Scan for the cell matching the given text and deliver its (X, Y) coordinate at center. 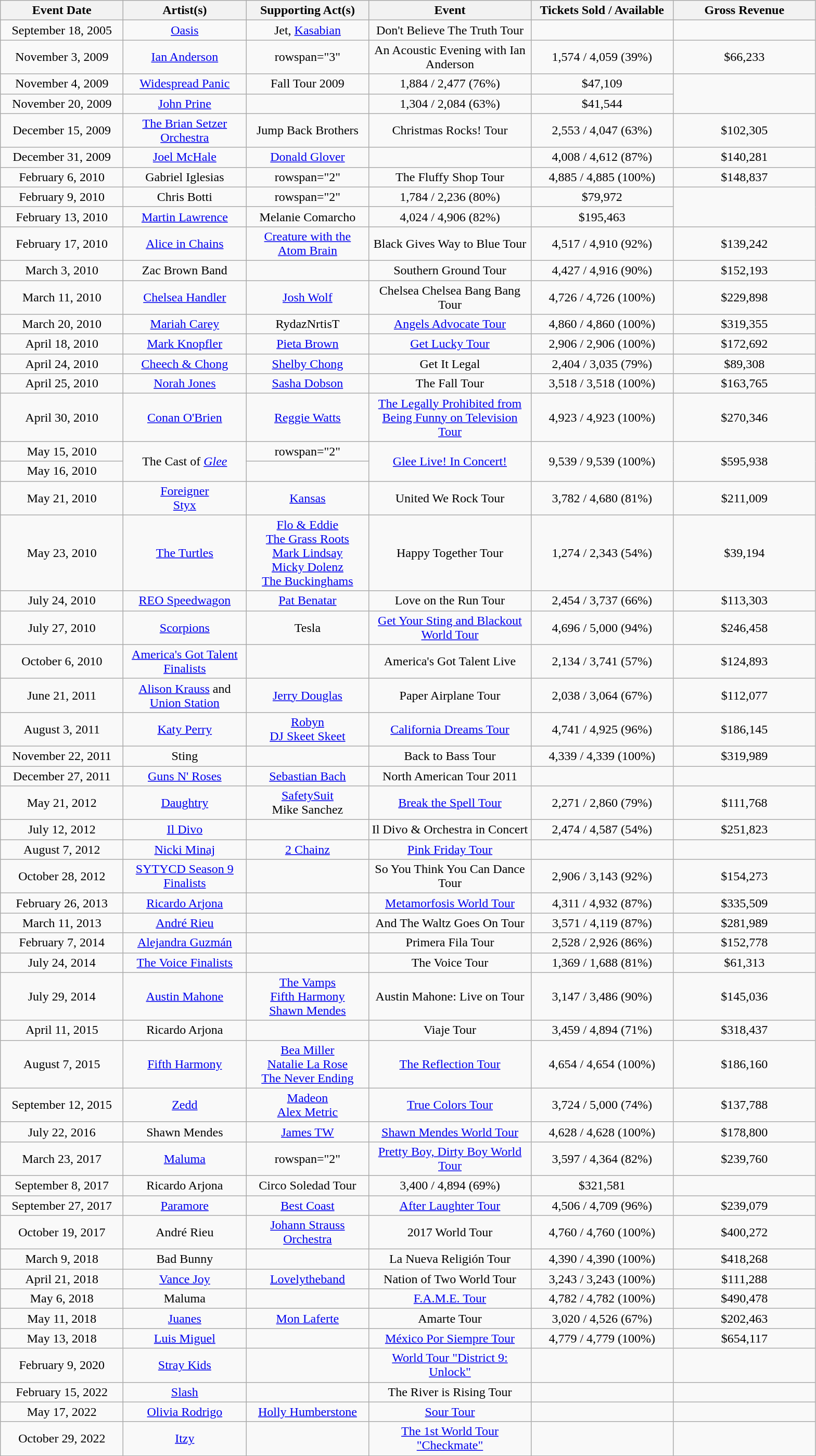
Don't Believe The Truth Tour (450, 30)
$490,478 (745, 1299)
Metamorfosis World Tour (450, 903)
Olivia Rodrigo (185, 1412)
$47,109 (602, 84)
4,427 / 4,916 (90%) (602, 270)
4,741 / 4,925 (96%) (602, 729)
Southern Ground Tour (450, 270)
3,147 / 3,486 (90%) (602, 996)
October 6, 2010 (62, 661)
So You Think You Can Dance Tour (450, 877)
1,369 / 1,688 (81%) (602, 963)
February 6, 2010 (62, 177)
2,404 / 3,035 (79%) (602, 364)
October 28, 2012 (62, 877)
4,696 / 5,000 (94%) (602, 628)
Chelsea Handler (185, 297)
November 4, 2009 (62, 84)
Nicki Minaj (185, 850)
Best Coast (308, 1205)
Get It Legal (450, 364)
3,571 / 4,119 (87%) (602, 923)
$148,837 (745, 177)
The Legally Prohibited from Being Funny on Television Tour (450, 417)
Shawn Mendes World Tour (450, 1132)
February 26, 2013 (62, 903)
Back to Bass Tour (450, 756)
Mariah Carey (185, 324)
August 7, 2015 (62, 1064)
2,528 / 2,926 (86%) (602, 943)
$89,308 (745, 364)
2,906 / 2,906 (100%) (602, 344)
1,304 / 2,084 (63%) (450, 104)
September 8, 2017 (62, 1185)
The River is Rising Tour (450, 1392)
Katy Perry (185, 729)
4,923 / 4,923 (100%) (602, 417)
October 29, 2022 (62, 1439)
$281,989 (745, 923)
Melanie Comarcho (308, 217)
RydazNrtisT (308, 324)
Love on the Run Tour (450, 601)
Juanes (185, 1319)
The Brian Setzer Orchestra (185, 130)
1,784 / 2,236 (80%) (450, 197)
2 Chainz (308, 850)
July 24, 2014 (62, 963)
Pretty Boy, Dirty Boy World Tour (450, 1159)
North American Tour 2011 (450, 776)
Circo Soledad Tour (308, 1185)
Il Divo (185, 830)
Event Date (62, 10)
James TW (308, 1132)
April 25, 2010 (62, 384)
$172,692 (745, 344)
Josh Wolf (308, 297)
The Cast of Glee (185, 461)
February 13, 2010 (62, 217)
April 18, 2010 (62, 344)
$66,233 (745, 57)
December 31, 2009 (62, 157)
July 29, 2014 (62, 996)
$102,305 (745, 130)
$152,778 (745, 943)
The Voice Finalists (185, 963)
2,906 / 3,143 (92%) (602, 877)
$318,437 (745, 1030)
4,311 / 4,932 (87%) (602, 903)
June 21, 2011 (62, 695)
$319,355 (745, 324)
True Colors Tour (450, 1105)
July 24, 2010 (62, 601)
Ian Anderson (185, 57)
3,459 / 4,894 (71%) (602, 1030)
$319,989 (745, 756)
4,390 / 4,390 (100%) (602, 1259)
Slash (185, 1392)
4,654 / 4,654 (100%) (602, 1064)
Black Gives Way to Blue Tour (450, 244)
$195,463 (602, 217)
Angels Advocate Tour (450, 324)
November 3, 2009 (62, 57)
The Reflection Tour (450, 1064)
Shelby Chong (308, 364)
México Por Siempre Tour (450, 1338)
Widespread Panic (185, 84)
$229,898 (745, 297)
3,243 / 3,243 (100%) (602, 1279)
March 3, 2010 (62, 270)
Creature with the Atom Brain (308, 244)
May 23, 2010 (62, 553)
$202,463 (745, 1319)
3,518 / 3,518 (100%) (602, 384)
September 27, 2017 (62, 1205)
$654,117 (745, 1338)
Donald Glover (308, 157)
Flo & EddieThe Grass RootsMark LindsayMicky DolenzThe Buckinghams (308, 553)
SYTYCD Season 9 Finalists (185, 877)
4,760 / 4,760 (100%) (602, 1233)
April 30, 2010 (62, 417)
$139,242 (745, 244)
March 9, 2018 (62, 1259)
$418,268 (745, 1259)
Tickets Sold / Available (602, 10)
April 21, 2018 (62, 1279)
May 15, 2010 (62, 451)
9,539 / 9,539 (100%) (602, 461)
America's Got Talent Finalists (185, 661)
Event (450, 10)
Pat Benatar (308, 601)
Paper Airplane Tour (450, 695)
$211,009 (745, 498)
Norah Jones (185, 384)
$335,509 (745, 903)
Paramore (185, 1205)
Alison Krauss and Union Station (185, 695)
The Voice Tour (450, 963)
July 27, 2010 (62, 628)
Fall Tour 2009 (308, 84)
Joel McHale (185, 157)
Alejandra Guzmán (185, 943)
Alice in Chains (185, 244)
Mark Knopfler (185, 344)
$154,273 (745, 877)
February 17, 2010 (62, 244)
Get Your Sting and Blackout World Tour (450, 628)
Sting (185, 756)
Chelsea Chelsea Bang Bang Tour (450, 297)
Get Lucky Tour (450, 344)
February 9, 2020 (62, 1365)
Kansas (308, 498)
March 11, 2010 (62, 297)
United We Rock Tour (450, 498)
Jet, Kasabian (308, 30)
Amarte Tour (450, 1319)
F.A.M.E. Tour (450, 1299)
December 15, 2009 (62, 130)
November 22, 2011 (62, 756)
Il Divo & Orchestra in Concert (450, 830)
$152,193 (745, 270)
REO Speedwagon (185, 601)
2,134 / 3,741 (57%) (602, 661)
Jerry Douglas (308, 695)
$239,760 (745, 1159)
The 1st World Tour "Checkmate" (450, 1439)
3,020 / 4,526 (67%) (602, 1319)
Break the Spell Tour (450, 803)
$186,160 (745, 1064)
$39,194 (745, 553)
Chris Botti (185, 197)
$239,079 (745, 1205)
Artist(s) (185, 10)
Mon Laferte (308, 1319)
July 12, 2012 (62, 830)
2,553 / 4,047 (63%) (602, 130)
$111,768 (745, 803)
SafetySuitMike Sanchez (308, 803)
$400,272 (745, 1233)
March 11, 2013 (62, 923)
May 16, 2010 (62, 471)
April 11, 2015 (62, 1030)
$111,288 (745, 1279)
Bea MillerNatalie La RoseThe Never Ending (308, 1064)
4,782 / 4,782 (100%) (602, 1299)
Cheech & Chong (185, 364)
Christmas Rocks! Tour (450, 130)
4,860 / 4,860 (100%) (602, 324)
Johann Strauss Orchestra (308, 1233)
After Laughter Tour (450, 1205)
Jump Back Brothers (308, 130)
$595,938 (745, 461)
March 23, 2017 (62, 1159)
4,024 / 4,906 (82%) (450, 217)
May 21, 2012 (62, 803)
May 6, 2018 (62, 1299)
Tesla (308, 628)
MadeonAlex Metric (308, 1105)
The VampsFifth HarmonyShawn Mendes (308, 996)
Conan O'Brien (185, 417)
February 15, 2022 (62, 1392)
Primera Fila Tour (450, 943)
$41,544 (602, 104)
May 11, 2018 (62, 1319)
September 12, 2015 (62, 1105)
RobynDJ Skeet Skeet (308, 729)
4,726 / 4,726 (100%) (602, 297)
Zedd (185, 1105)
4,779 / 4,779 (100%) (602, 1338)
Shawn Mendes (185, 1132)
$321,581 (602, 1185)
Vance Joy (185, 1279)
August 7, 2012 (62, 850)
$137,788 (745, 1105)
February 9, 2010 (62, 197)
October 19, 2017 (62, 1233)
Supporting Act(s) (308, 10)
$163,765 (745, 384)
The Fluffy Shop Tour (450, 177)
Austin Mahone (185, 996)
July 22, 2016 (62, 1132)
4,517 / 4,910 (92%) (602, 244)
The Turtles (185, 553)
4,506 / 4,709 (96%) (602, 1205)
$246,458 (745, 628)
$79,972 (602, 197)
ForeignerStyx (185, 498)
December 27, 2011 (62, 776)
1,574 / 4,059 (39%) (602, 57)
California Dreams Tour (450, 729)
2017 World Tour (450, 1233)
August 3, 2011 (62, 729)
May 17, 2022 (62, 1412)
Martin Lawrence (185, 217)
Viaje Tour (450, 1030)
Bad Bunny (185, 1259)
$140,281 (745, 157)
Pink Friday Tour (450, 850)
3,400 / 4,894 (69%) (450, 1185)
$178,800 (745, 1132)
$113,303 (745, 601)
Luis Miguel (185, 1338)
An Acoustic Evening with Ian Anderson (450, 57)
4,008 / 4,612 (87%) (602, 157)
Reggie Watts (308, 417)
1,274 / 2,343 (54%) (602, 553)
Gabriel Iglesias (185, 177)
May 21, 2010 (62, 498)
$124,893 (745, 661)
2,454 / 3,737 (66%) (602, 601)
Pieta Brown (308, 344)
Daughtry (185, 803)
2,038 / 3,064 (67%) (602, 695)
1,884 / 2,477 (76%) (450, 84)
Happy Together Tour (450, 553)
Scorpions (185, 628)
$270,346 (745, 417)
Gross Revenue (745, 10)
Sasha Dobson (308, 384)
America's Got Talent Live (450, 661)
March 20, 2010 (62, 324)
$112,077 (745, 695)
Sour Tour (450, 1412)
rowspan="3" (308, 57)
3,782 / 4,680 (81%) (602, 498)
And The Waltz Goes On Tour (450, 923)
Fifth Harmony (185, 1064)
2,271 / 2,860 (79%) (602, 803)
Guns N' Roses (185, 776)
$251,823 (745, 830)
May 13, 2018 (62, 1338)
Stray Kids (185, 1365)
September 18, 2005 (62, 30)
2,474 / 4,587 (54%) (602, 830)
Holly Humberstone (308, 1412)
Zac Brown Band (185, 270)
February 7, 2014 (62, 943)
3,597 / 4,364 (82%) (602, 1159)
La Nueva Religión Tour (450, 1259)
Nation of Two World Tour (450, 1279)
$145,036 (745, 996)
The Fall Tour (450, 384)
Glee Live! In Concert! (450, 461)
4,628 / 4,628 (100%) (602, 1132)
4,339 / 4,339 (100%) (602, 756)
$186,145 (745, 729)
4,885 / 4,885 (100%) (602, 177)
November 20, 2009 (62, 104)
Sebastian Bach (308, 776)
Austin Mahone: Live on Tour (450, 996)
Lovelytheband (308, 1279)
3,724 / 5,000 (74%) (602, 1105)
Itzy (185, 1439)
$61,313 (745, 963)
World Tour "District 9: Unlock" (450, 1365)
John Prine (185, 104)
Oasis (185, 30)
April 24, 2010 (62, 364)
